Extract the [X, Y] coordinate from the center of the cell holding the provided text.  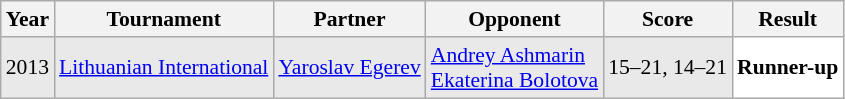
Runner-up [788, 68]
Yaroslav Egerev [349, 68]
Score [668, 19]
2013 [28, 68]
15–21, 14–21 [668, 68]
Result [788, 19]
Tournament [164, 19]
Opponent [514, 19]
Partner [349, 19]
Lithuanian International [164, 68]
Year [28, 19]
Andrey Ashmarin Ekaterina Bolotova [514, 68]
